Provide the (x, y) coordinate of the cell's center where the given text is located.  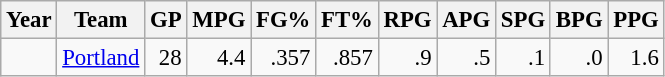
1.6 (636, 58)
BPG (578, 20)
28 (166, 58)
Team (101, 20)
.0 (578, 58)
PPG (636, 20)
GP (166, 20)
.5 (466, 58)
RPG (408, 20)
MPG (219, 20)
FT% (348, 20)
Year (29, 20)
.357 (284, 58)
.1 (524, 58)
.857 (348, 58)
FG% (284, 20)
.9 (408, 58)
APG (466, 20)
Portland (101, 58)
4.4 (219, 58)
SPG (524, 20)
